From the cell containing the given text, extract its center point as [X, Y] coordinate. 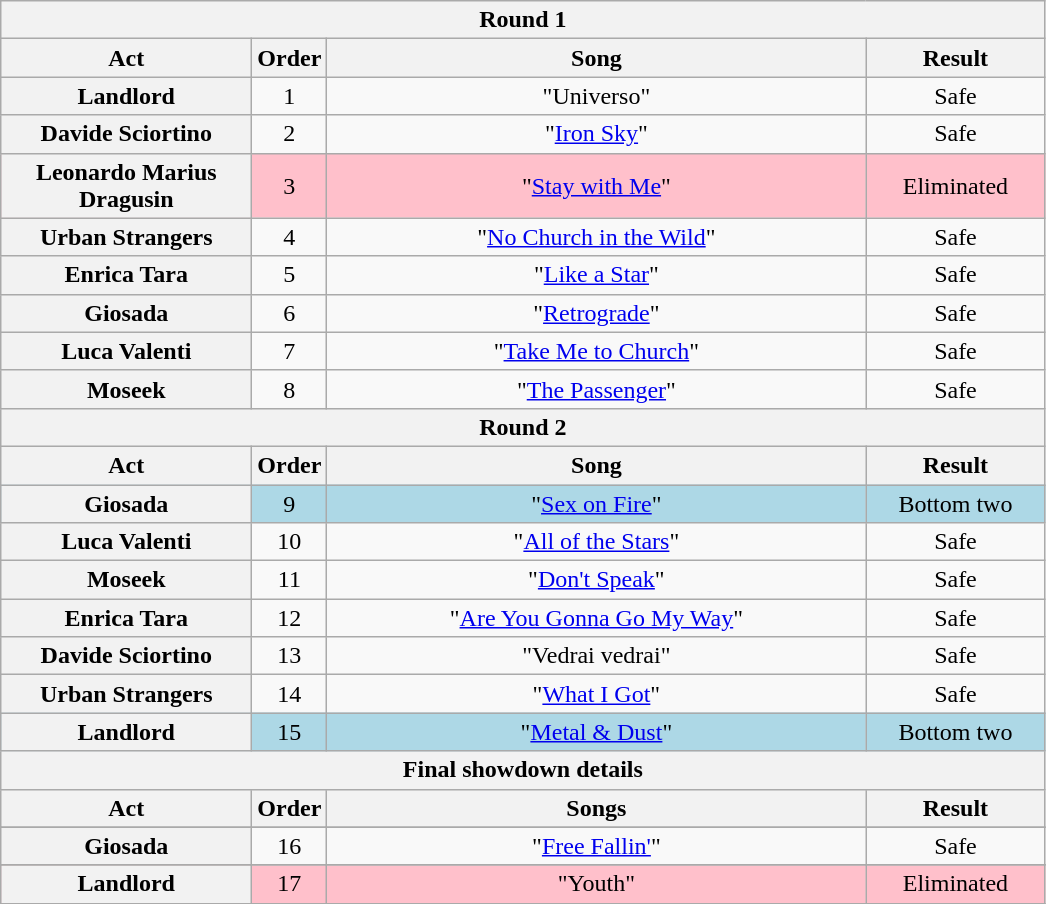
2 [290, 134]
14 [290, 694]
"Like a Star" [596, 275]
"Universo" [596, 96]
1 [290, 96]
12 [290, 618]
"Metal & Dust" [596, 732]
8 [290, 389]
"Take Me to Church" [596, 351]
"The Passenger" [596, 389]
15 [290, 732]
"No Church in the Wild" [596, 237]
9 [290, 503]
Round 1 [523, 20]
16 [290, 846]
"Don't Speak" [596, 580]
10 [290, 542]
"Are You Gonna Go My Way" [596, 618]
"Retrograde" [596, 313]
"Vedrai vedrai" [596, 656]
"Stay with Me" [596, 186]
5 [290, 275]
Songs [596, 808]
17 [290, 884]
7 [290, 351]
Final showdown details [523, 770]
13 [290, 656]
"Free Fallin'" [596, 846]
3 [290, 186]
Leonardo Marius Dragusin [126, 186]
6 [290, 313]
"Sex on Fire" [596, 503]
"Youth" [596, 884]
"What I Got" [596, 694]
"Iron Sky" [596, 134]
"All of the Stars" [596, 542]
Round 2 [523, 427]
11 [290, 580]
4 [290, 237]
